Output the (X, Y) coordinate of the center of the cell containing the given text.  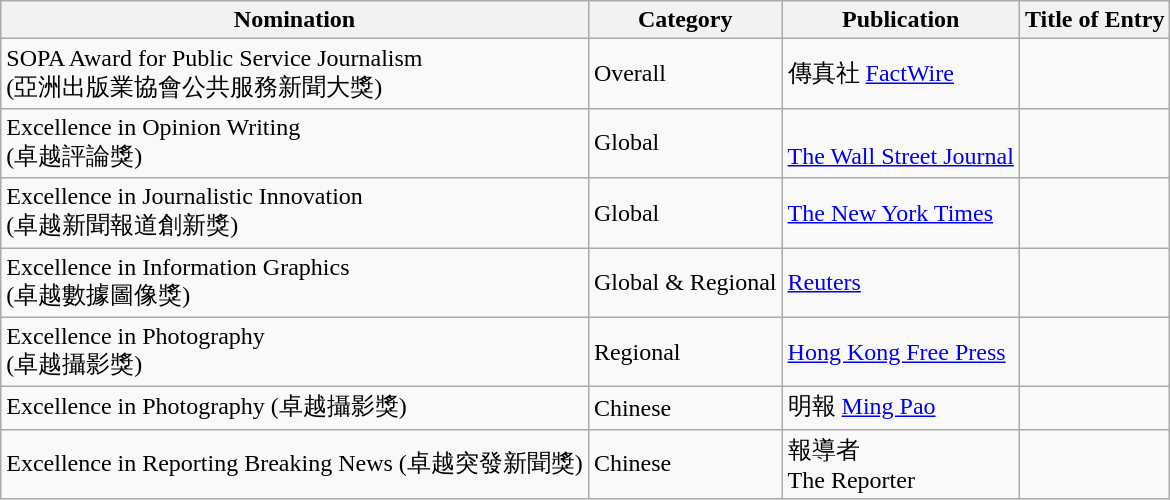
Excellence in Photography(卓越攝影獎) (295, 352)
明報 Ming Pao (900, 408)
Excellence in Journalistic Innovation(卓越新聞報道創新獎) (295, 213)
Nomination (295, 20)
Overall (685, 74)
Excellence in Opinion Writing(卓越評論獎) (295, 143)
SOPA Award for Public Service Journalism(亞洲出版業協會公共服務新聞大獎) (295, 74)
Excellence in Reporting Breaking News (卓越突發新聞獎) (295, 464)
傳真社 FactWire (900, 74)
Global & Regional (685, 283)
Hong Kong Free Press (900, 352)
The New York Times (900, 213)
Regional (685, 352)
Excellence in Information Graphics(卓越數據圖像獎) (295, 283)
Reuters (900, 283)
報導者The Reporter (900, 464)
Category (685, 20)
The Wall Street Journal (900, 143)
Publication (900, 20)
Title of Entry (1094, 20)
Excellence in Photography (卓越攝影獎) (295, 408)
